Extract the (X, Y) coordinate from the center of the cell holding the provided text.  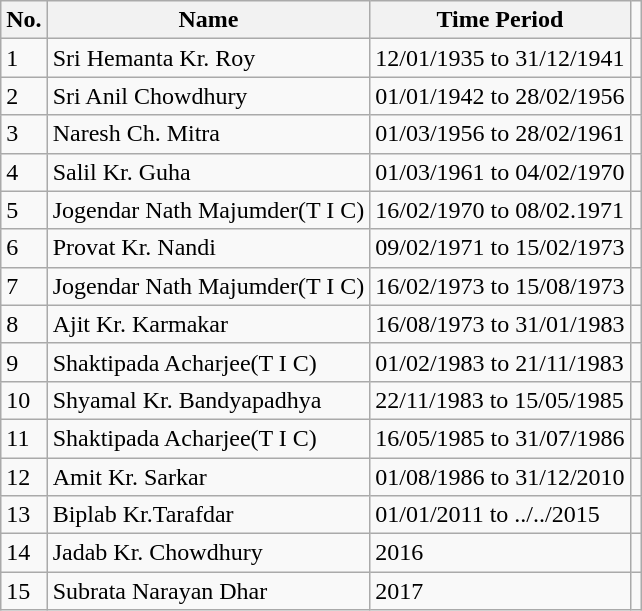
01/03/1961 to 04/02/1970 (500, 172)
5 (24, 210)
13 (24, 515)
Name (208, 20)
3 (24, 134)
Jadab Kr. Chowdhury (208, 553)
11 (24, 438)
15 (24, 591)
16/08/1973 to 31/01/1983 (500, 324)
Amit Kr. Sarkar (208, 477)
16/02/1970 to 08/02.1971 (500, 210)
01/03/1956 to 28/02/1961 (500, 134)
1 (24, 58)
01/01/2011 to ../../2015 (500, 515)
12 (24, 477)
2016 (500, 553)
10 (24, 400)
16/02/1973 to 15/08/1973 (500, 286)
Subrata Narayan Dhar (208, 591)
9 (24, 362)
Time Period (500, 20)
No. (24, 20)
Shyamal Kr. Bandyapadhya (208, 400)
Biplab Kr.Tarafdar (208, 515)
Ajit Kr. Karmakar (208, 324)
01/01/1942 to 28/02/1956 (500, 96)
Sri Hemanta Kr. Roy (208, 58)
4 (24, 172)
8 (24, 324)
2 (24, 96)
14 (24, 553)
Naresh Ch. Mitra (208, 134)
Provat Kr. Nandi (208, 248)
Salil Kr. Guha (208, 172)
7 (24, 286)
09/02/1971 to 15/02/1973 (500, 248)
01/08/1986 to 31/12/2010 (500, 477)
16/05/1985 to 31/07/1986 (500, 438)
01/02/1983 to 21/11/1983 (500, 362)
12/01/1935 to 31/12/1941 (500, 58)
22/11/1983 to 15/05/1985 (500, 400)
Sri Anil Chowdhury (208, 96)
2017 (500, 591)
6 (24, 248)
